Find where the given text appears and provide that cell's center as (X, Y) coordinate. 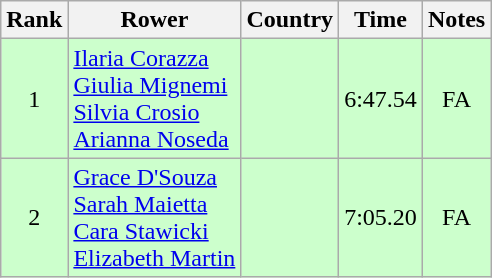
6:47.54 (381, 98)
2 (34, 218)
Grace D'SouzaSarah MaiettaCara StawickiElizabeth Martin (154, 218)
Notes (456, 20)
7:05.20 (381, 218)
Rank (34, 20)
Ilaria CorazzaGiulia MignemiSilvia CrosioArianna Noseda (154, 98)
1 (34, 98)
Time (381, 20)
Country (290, 20)
Rower (154, 20)
